Return the (X, Y) coordinate for the center point of the cell that contains the specified text.  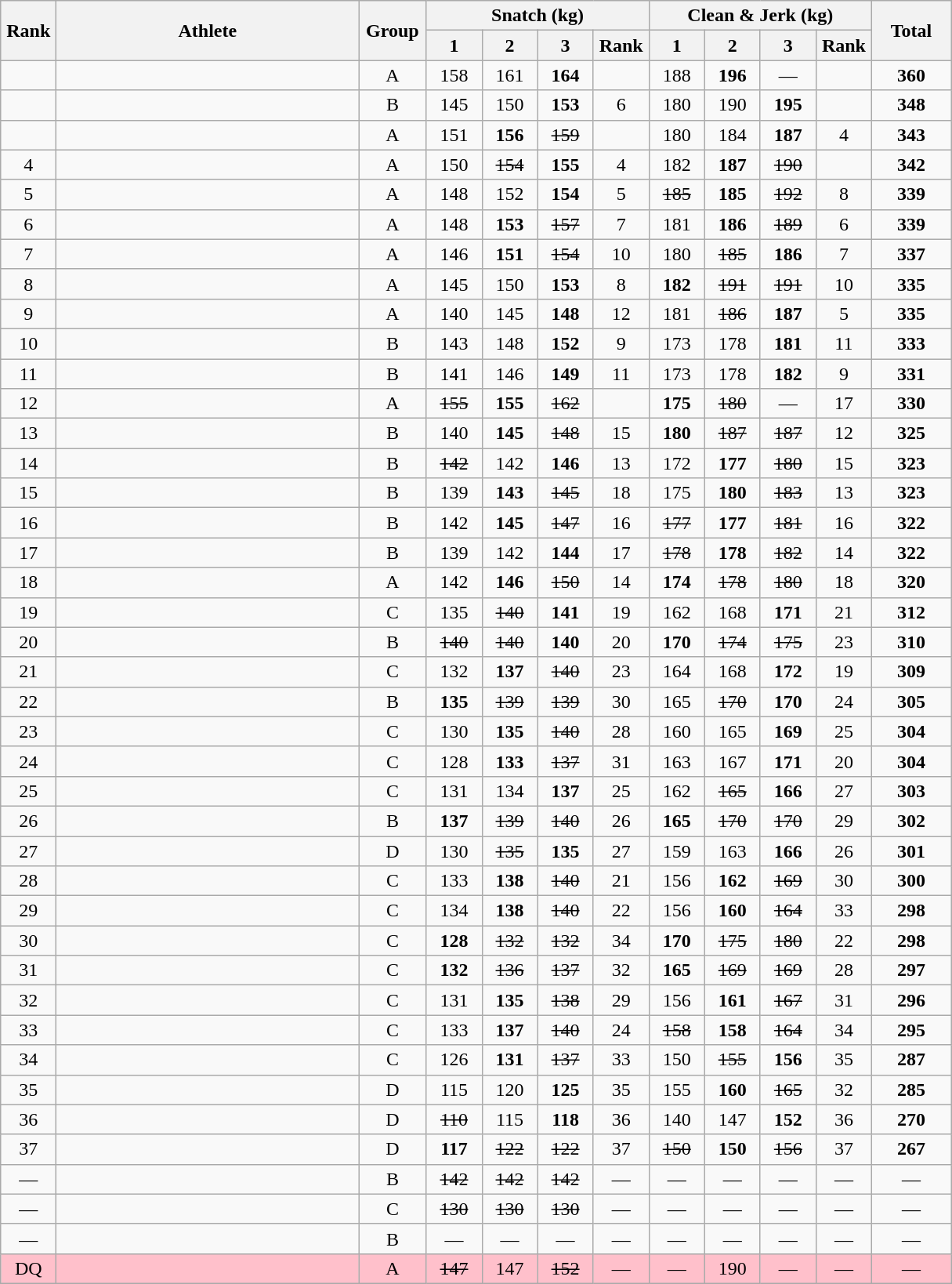
192 (788, 194)
303 (910, 791)
297 (910, 970)
337 (910, 254)
118 (566, 1119)
302 (910, 821)
270 (910, 1119)
184 (732, 135)
267 (910, 1149)
195 (788, 105)
348 (910, 105)
343 (910, 135)
330 (910, 404)
144 (566, 553)
310 (910, 642)
287 (910, 1060)
126 (454, 1060)
Clean & Jerk (kg) (760, 16)
Athlete (208, 31)
342 (910, 165)
331 (910, 374)
309 (910, 672)
136 (509, 970)
183 (788, 493)
Group (393, 31)
189 (788, 224)
120 (509, 1090)
149 (566, 374)
196 (732, 75)
333 (910, 343)
157 (566, 224)
312 (910, 612)
301 (910, 851)
285 (910, 1090)
305 (910, 702)
360 (910, 75)
117 (454, 1149)
188 (677, 75)
Total (910, 31)
296 (910, 1000)
300 (910, 881)
125 (566, 1090)
110 (454, 1119)
320 (910, 582)
295 (910, 1030)
325 (910, 433)
DQ (28, 1268)
Snatch (kg) (538, 16)
